For the text-containing cell, return its midpoint in (X, Y) coordinate format. 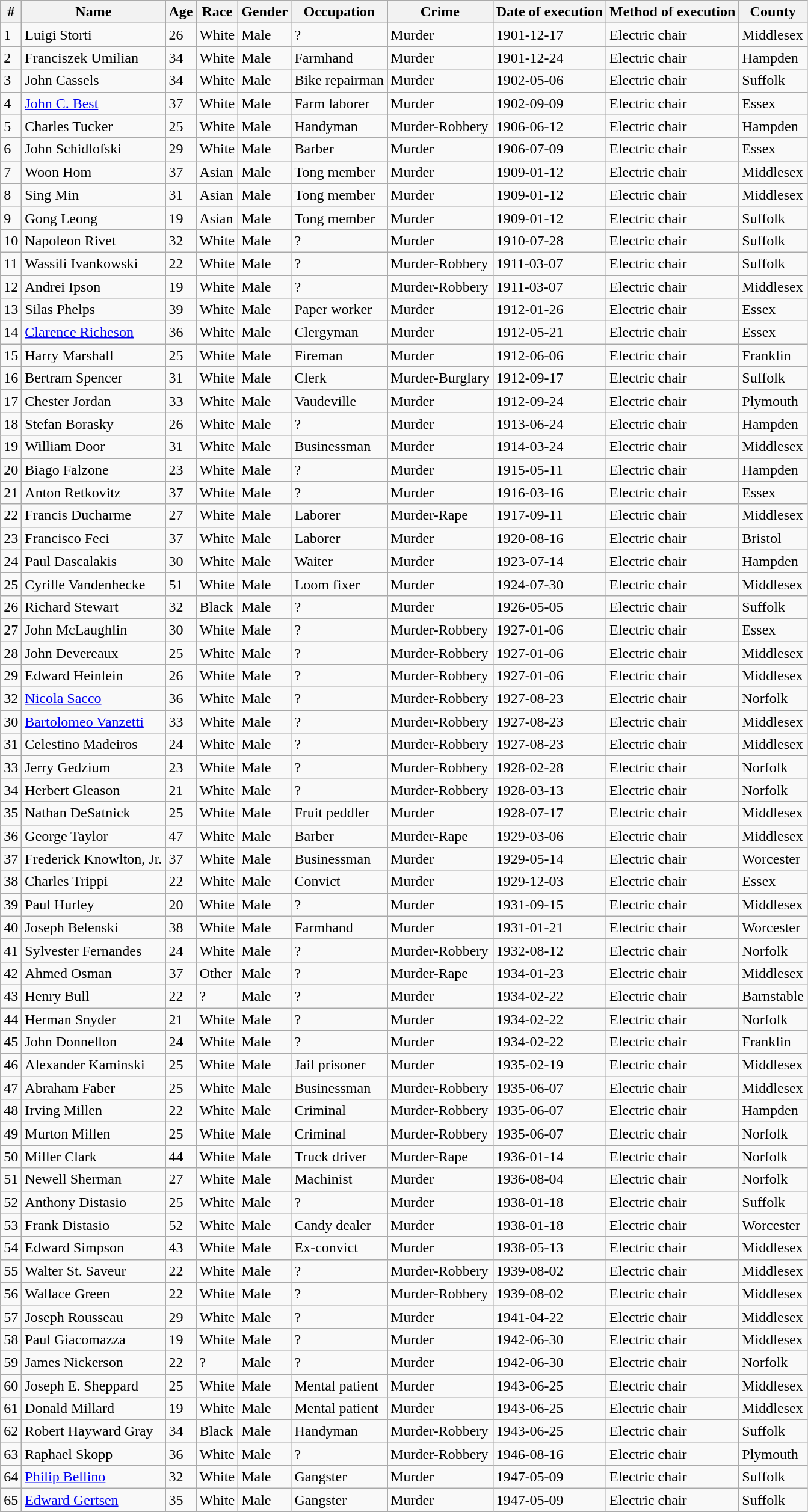
1912-05-21 (549, 333)
1928-02-28 (549, 767)
28 (11, 653)
1946-08-16 (549, 1454)
6 (11, 149)
Bike repairman (339, 81)
John C. Best (94, 103)
8 (11, 195)
18 (11, 424)
57 (11, 1317)
Frederick Knowlton, Jr. (94, 859)
54 (11, 1248)
1917-09-11 (549, 515)
61 (11, 1409)
1941-04-22 (549, 1317)
1934-01-23 (549, 973)
14 (11, 333)
Truck driver (339, 1157)
George Taylor (94, 836)
Paul Giacomazza (94, 1339)
2 (11, 58)
Harry Marshall (94, 355)
Nathan DeSatnick (94, 813)
5 (11, 126)
Race (217, 12)
1906-06-12 (549, 126)
1931-01-21 (549, 927)
Jerry Gedzium (94, 767)
Silas Phelps (94, 310)
Newell Sherman (94, 1179)
7 (11, 172)
Joseph E. Sheppard (94, 1385)
Paper worker (339, 310)
Paul Hurley (94, 905)
Barnstable (773, 996)
50 (11, 1157)
12 (11, 287)
Philip Bellino (94, 1477)
Name (94, 12)
County (773, 12)
1912-01-26 (549, 310)
Age (180, 12)
55 (11, 1271)
49 (11, 1134)
# (11, 12)
1936-08-04 (549, 1179)
John Donnellon (94, 1042)
Edward Heinlein (94, 676)
Convict (339, 882)
58 (11, 1339)
1929-12-03 (549, 882)
Charles Trippi (94, 882)
Edward Simpson (94, 1248)
Fireman (339, 355)
John McLaughlin (94, 630)
4 (11, 103)
William Door (94, 447)
Other (217, 973)
48 (11, 1111)
Luigi Storti (94, 35)
53 (11, 1225)
40 (11, 927)
Candy dealer (339, 1225)
1906-07-09 (549, 149)
1912-09-24 (549, 401)
1914-03-24 (549, 447)
1916-03-16 (549, 493)
Bristol (773, 538)
56 (11, 1294)
Gong Leong (94, 218)
Anton Retkovitz (94, 493)
Clerk (339, 378)
Occupation (339, 12)
1915-05-11 (549, 470)
Celestino Madeiros (94, 745)
17 (11, 401)
11 (11, 263)
Clergyman (339, 333)
Charles Tucker (94, 126)
Wallace Green (94, 1294)
13 (11, 310)
Ex-convict (339, 1248)
Waiter (339, 561)
Sylvester Fernandes (94, 950)
1913-06-24 (549, 424)
Biago Falzone (94, 470)
Miller Clark (94, 1157)
1924-07-30 (549, 584)
Clarence Richeson (94, 333)
Ahmed Osman (94, 973)
1929-05-14 (549, 859)
3 (11, 81)
Herbert Gleason (94, 790)
James Nickerson (94, 1362)
62 (11, 1431)
Date of execution (549, 12)
Loom fixer (339, 584)
Gender (265, 12)
Crime (440, 12)
Vaudeville (339, 401)
Andrei Ipson (94, 287)
42 (11, 973)
John Devereaux (94, 653)
Stefan Borasky (94, 424)
1923-07-14 (549, 561)
Chester Jordan (94, 401)
Fruit peddler (339, 813)
1926-05-05 (549, 607)
Richard Stewart (94, 607)
1901-12-17 (549, 35)
Raphael Skopp (94, 1454)
1928-07-17 (549, 813)
1932-08-12 (549, 950)
Alexander Kaminski (94, 1065)
Jail prisoner (339, 1065)
59 (11, 1362)
1929-03-06 (549, 836)
41 (11, 950)
Murton Millen (94, 1134)
1936-01-14 (549, 1157)
Napoleon Rivet (94, 241)
Edward Gertsen (94, 1500)
45 (11, 1042)
65 (11, 1500)
John Schidlofski (94, 149)
Donald Millard (94, 1409)
Frank Distasio (94, 1225)
Paul Dascalakis (94, 561)
1912-09-17 (549, 378)
1902-09-09 (549, 103)
Method of execution (672, 12)
Abraham Faber (94, 1088)
15 (11, 355)
1901-12-24 (549, 58)
10 (11, 241)
Herman Snyder (94, 1019)
Walter St. Saveur (94, 1271)
9 (11, 218)
1 (11, 35)
16 (11, 378)
1928-03-13 (549, 790)
Francisco Feci (94, 538)
Joseph Belenski (94, 927)
Anthony Distasio (94, 1202)
Irving Millen (94, 1111)
1910-07-28 (549, 241)
1902-05-06 (549, 81)
1938-05-13 (549, 1248)
Machinist (339, 1179)
Farm laborer (339, 103)
Wassili Ivankowski (94, 263)
Bertram Spencer (94, 378)
63 (11, 1454)
Bartolomeo Vanzetti (94, 722)
Nicola Sacco (94, 699)
Murder-Burglary (440, 378)
1920-08-16 (549, 538)
Francis Ducharme (94, 515)
64 (11, 1477)
John Cassels (94, 81)
60 (11, 1385)
Henry Bull (94, 996)
Sing Min (94, 195)
Robert Hayward Gray (94, 1431)
1912-06-06 (549, 355)
Joseph Rousseau (94, 1317)
Cyrille Vandenhecke (94, 584)
1935-02-19 (549, 1065)
Franciszek Umilian (94, 58)
46 (11, 1065)
Woon Hom (94, 172)
1931-09-15 (549, 905)
